Determine the [x, y] coordinate at the center of the cell enclosing the given text.  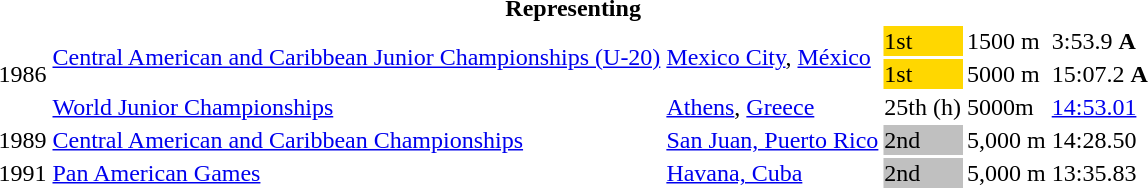
Central American and Caribbean Championships [356, 140]
5000 m [1007, 74]
Pan American Games [356, 173]
Central American and Caribbean Junior Championships (U-20) [356, 58]
Athens, Greece [772, 107]
Havana, Cuba [772, 173]
1500 m [1007, 41]
World Junior Championships [356, 107]
Mexico City, México [772, 58]
25th (h) [923, 107]
5000m [1007, 107]
San Juan, Puerto Rico [772, 140]
